Return (X, Y) of the center of cell containing provided text 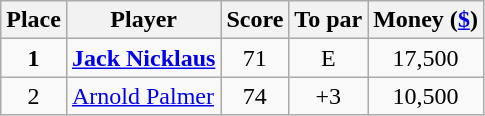
74 (255, 96)
10,500 (426, 96)
Arnold Palmer (143, 96)
Jack Nicklaus (143, 58)
1 (34, 58)
17,500 (426, 58)
Player (143, 20)
Place (34, 20)
Score (255, 20)
Money ($) (426, 20)
71 (255, 58)
+3 (328, 96)
2 (34, 96)
To par (328, 20)
E (328, 58)
